Find where the given text appears and provide that cell's center as [x, y] coordinate. 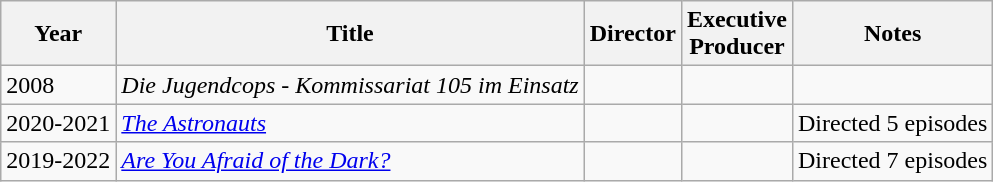
Year [58, 34]
ExecutiveProducer [736, 34]
Are You Afraid of the Dark? [350, 161]
2020-2021 [58, 123]
The Astronauts [350, 123]
2019-2022 [58, 161]
Directed 7 episodes [892, 161]
Directed 5 episodes [892, 123]
Die Jugendcops - Kommissariat 105 im Einsatz [350, 85]
2008 [58, 85]
Director [632, 34]
Title [350, 34]
Notes [892, 34]
